Search for the cell housing the specified text and yield its [X, Y] center coordinate. 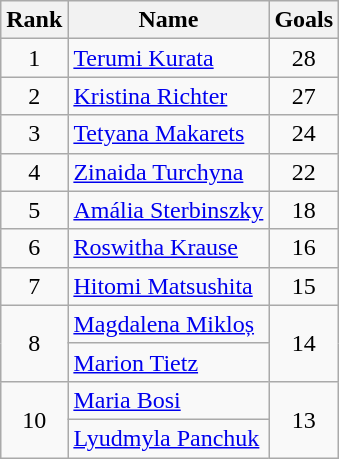
27 [304, 96]
28 [304, 58]
4 [34, 172]
Amália Sterbinszky [168, 210]
5 [34, 210]
Zinaida Turchyna [168, 172]
Maria Bosi [168, 400]
22 [304, 172]
Terumi Kurata [168, 58]
Kristina Richter [168, 96]
Marion Tietz [168, 362]
Rank [34, 20]
Tetyana Makarets [168, 134]
Name [168, 20]
2 [34, 96]
8 [34, 343]
16 [304, 248]
18 [304, 210]
24 [304, 134]
6 [34, 248]
7 [34, 286]
Lyudmyla Panchuk [168, 438]
10 [34, 419]
Roswitha Krause [168, 248]
1 [34, 58]
Hitomi Matsushita [168, 286]
13 [304, 419]
Goals [304, 20]
15 [304, 286]
3 [34, 134]
14 [304, 343]
Magdalena Mikloș [168, 324]
